Detect which cell encompasses the target text, then output its (x, y) center coordinate. 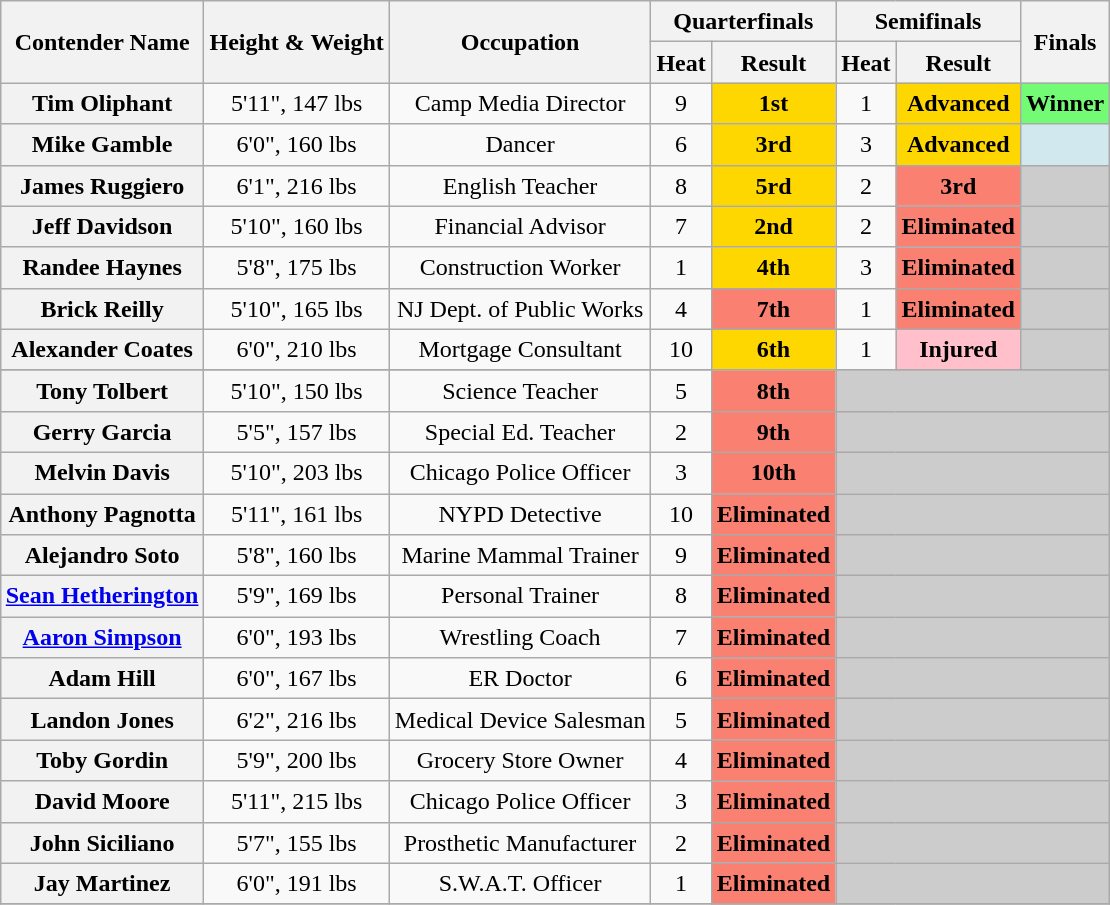
S.W.A.T. Officer (520, 884)
10th (773, 472)
6'0", 167 lbs (296, 678)
Jeff Davidson (102, 226)
Prosthetic Manufacturer (520, 842)
4th (773, 268)
5'8", 175 lbs (296, 268)
Occupation (520, 42)
6'1", 216 lbs (296, 186)
5rd (773, 186)
Alejandro Soto (102, 556)
Semifinals (928, 22)
5'9", 200 lbs (296, 760)
2nd (773, 226)
ER Doctor (520, 678)
Marine Mammal Trainer (520, 556)
Sean Hetherington (102, 596)
NJ Dept. of Public Works (520, 308)
1st (773, 104)
Finals (1064, 42)
Anthony Pagnotta (102, 514)
6'0", 193 lbs (296, 638)
Construction Worker (520, 268)
6'0", 160 lbs (296, 144)
Quarterfinals (744, 22)
John Siciliano (102, 842)
Melvin Davis (102, 472)
5'5", 157 lbs (296, 432)
Personal Trainer (520, 596)
NYPD Detective (520, 514)
Gerry Garcia (102, 432)
Mike Gamble (102, 144)
Landon Jones (102, 720)
Height & Weight (296, 42)
5'10", 203 lbs (296, 472)
5'10", 165 lbs (296, 308)
7th (773, 308)
9th (773, 432)
5'10", 160 lbs (296, 226)
Contender Name (102, 42)
James Ruggiero (102, 186)
6'2", 216 lbs (296, 720)
Jay Martinez (102, 884)
Aaron Simpson (102, 638)
Financial Advisor (520, 226)
Injured (958, 350)
5'7", 155 lbs (296, 842)
English Teacher (520, 186)
Camp Media Director (520, 104)
Science Teacher (520, 390)
David Moore (102, 802)
Mortgage Consultant (520, 350)
Adam Hill (102, 678)
Winner (1064, 104)
Medical Device Salesman (520, 720)
Toby Gordin (102, 760)
Brick Reilly (102, 308)
5'11", 147 lbs (296, 104)
Special Ed. Teacher (520, 432)
6'0", 191 lbs (296, 884)
Wrestling Coach (520, 638)
Dancer (520, 144)
6th (773, 350)
5'8", 160 lbs (296, 556)
5'11", 161 lbs (296, 514)
Grocery Store Owner (520, 760)
Tony Tolbert (102, 390)
Randee Haynes (102, 268)
6'0", 210 lbs (296, 350)
Tim Oliphant (102, 104)
8th (773, 390)
5'11", 215 lbs (296, 802)
5'10", 150 lbs (296, 390)
Alexander Coates (102, 350)
5'9", 169 lbs (296, 596)
